Extract the (x, y) coordinate from the center of the cell holding the provided text.  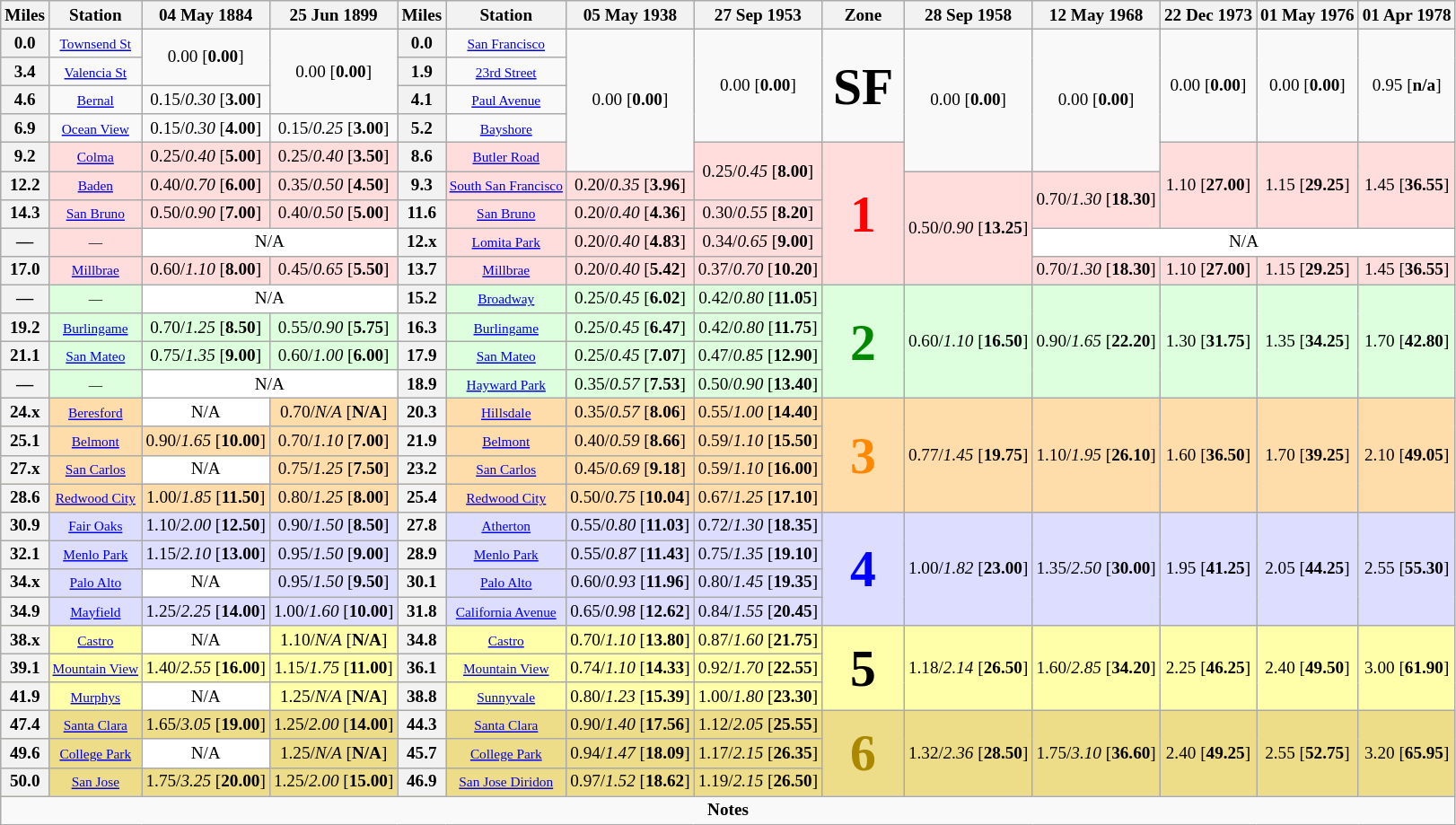
0.90/1.65 [22.20] (1096, 341)
0.74/1.10 [14.33] (630, 668)
0.94/1.47 [18.09] (630, 753)
0.20/0.40 [4.83] (630, 242)
04 May 1884 (206, 15)
1.12/2.05 [25.55] (758, 725)
1.40/2.55 [16.00] (206, 668)
Ocean View (95, 128)
34.9 (25, 611)
11.6 (422, 214)
1.30 [31.75] (1208, 341)
30.1 (422, 583)
28.9 (422, 555)
25.1 (25, 441)
12.x (422, 242)
1.70 [42.80] (1407, 341)
27.8 (422, 526)
0.42/0.80 [11.75] (758, 328)
2.55 [55.30] (1407, 569)
0.20/0.35 [3.96] (630, 185)
4.1 (422, 100)
21.1 (25, 355)
SF (864, 86)
0.80/1.45 [19.35] (758, 583)
1.10/2.00 [12.50] (206, 526)
0.55/0.87 [11.43] (630, 555)
South San Francisco (506, 185)
27 Sep 1953 (758, 15)
Bernal (95, 100)
0.90/1.40 [17.56] (630, 725)
0.92/1.70 [22.55] (758, 668)
5.2 (422, 128)
23.2 (422, 470)
0.59/1.10 [16.00] (758, 470)
1.00/1.80 [23.30] (758, 697)
0.25/0.45 [6.02] (630, 299)
0.55/0.80 [11.03] (630, 526)
1.00/1.82 [23.00] (968, 569)
1.60/2.85 [34.20] (1096, 668)
1.00/1.60 [10.00] (333, 611)
50.0 (25, 782)
1.15/1.75 [11.00] (333, 668)
12.2 (25, 185)
Lomita Park (506, 242)
36.1 (422, 668)
0.60/1.10 [8.00] (206, 270)
6 (864, 754)
25 Jun 1899 (333, 15)
0.72/1.30 [18.35] (758, 526)
0.25/0.45 [8.00] (758, 171)
30.9 (25, 526)
0.59/1.10 [15.50] (758, 441)
20.3 (422, 413)
0.50/0.90 [13.40] (758, 384)
Bayshore (506, 128)
1.95 [41.25] (1208, 569)
12 May 1968 (1096, 15)
Butler Road (506, 157)
44.3 (422, 725)
1.60 [36.50] (1208, 456)
0.25/0.40 [5.00] (206, 157)
1.75/3.10 [36.60] (1096, 754)
14.3 (25, 214)
0.40/0.50 [5.00] (333, 214)
1.32/2.36 [28.50] (968, 754)
23rd Street (506, 72)
17.0 (25, 270)
1.75/3.25 [20.00] (206, 782)
9.3 (422, 185)
0.87/1.60 [21.75] (758, 640)
Valencia St (95, 72)
0.84/1.55 [20.45] (758, 611)
0.70/1.10 [13.80] (630, 640)
0.75/1.35 [19.10] (758, 555)
0.15/0.25 [3.00] (333, 128)
0.35/0.57 [7.53] (630, 384)
Hayward Park (506, 384)
0.90/1.65 [10.00] (206, 441)
0.55/1.00 [14.40] (758, 413)
39.1 (25, 668)
Mayfield (95, 611)
9.2 (25, 157)
2.55 [52.75] (1308, 754)
22 Dec 1973 (1208, 15)
Paul Avenue (506, 100)
0.80/1.23 [15.39] (630, 697)
0.60/1.00 [6.00] (333, 355)
17.9 (422, 355)
2.10 [49.05] (1407, 456)
Fair Oaks (95, 526)
0.25/0.40 [3.50] (333, 157)
1.35 [34.25] (1308, 341)
Broadway (506, 299)
32.1 (25, 555)
0.77/1.45 [19.75] (968, 456)
3.00 [61.90] (1407, 668)
1.25/2.00 [15.00] (333, 782)
34.x (25, 583)
Notes (728, 810)
0.40/0.70 [6.00] (206, 185)
05 May 1938 (630, 15)
Sunnyvale (506, 697)
0.95 [n/a] (1407, 86)
Murphys (95, 697)
1.17/2.15 [26.35] (758, 753)
28.6 (25, 497)
01 Apr 1978 (1407, 15)
15.2 (422, 299)
2.25 [46.25] (1208, 668)
49.6 (25, 753)
8.6 (422, 157)
1.9 (422, 72)
01 May 1976 (1308, 15)
Atherton (506, 526)
21.9 (422, 441)
Hillsdale (506, 413)
47.4 (25, 725)
3.20 [65.95] (1407, 754)
0.50/0.75 [10.04] (630, 497)
1.00/1.85 [11.50] (206, 497)
2 (864, 341)
0.97/1.52 [18.62] (630, 782)
0.35/0.50 [4.50] (333, 185)
1.18/2.14 [26.50] (968, 668)
13.7 (422, 270)
0.42/0.80 [11.05] (758, 299)
0.20/0.40 [5.42] (630, 270)
0.95/1.50 [9.00] (333, 555)
2.05 [44.25] (1308, 569)
28 Sep 1958 (968, 15)
0.30/0.55 [8.20] (758, 214)
38.8 (422, 697)
0.80/1.25 [8.00] (333, 497)
0.70/1.25 [8.50] (206, 328)
46.9 (422, 782)
24.x (25, 413)
45.7 (422, 753)
0.47/0.85 [12.90] (758, 355)
1.10/1.95 [26.10] (1096, 456)
0.75/1.35 [9.00] (206, 355)
5 (864, 668)
1.65/3.05 [19.00] (206, 725)
4.6 (25, 100)
Beresford (95, 413)
0.40/0.59 [8.66] (630, 441)
0.35/0.57 [8.06] (630, 413)
6.9 (25, 128)
San Francisco (506, 43)
18.9 (422, 384)
0.15/0.30 [3.00] (206, 100)
1.25/2.25 [14.00] (206, 611)
0.50/0.90 [13.25] (968, 228)
0.55/0.90 [5.75] (333, 328)
19.2 (25, 328)
0.60/0.93 [11.96] (630, 583)
0.60/1.10 [16.50] (968, 341)
0.34/0.65 [9.00] (758, 242)
0.95/1.50 [9.50] (333, 583)
California Avenue (506, 611)
1.25/2.00 [14.00] (333, 725)
3.4 (25, 72)
1.35/2.50 [30.00] (1096, 569)
0.50/0.90 [7.00] (206, 214)
San Jose Diridon (506, 782)
San Jose (95, 782)
0.70/N/A [N/A] (333, 413)
38.x (25, 640)
0.15/0.30 [4.00] (206, 128)
0.67/1.25 [17.10] (758, 497)
27.x (25, 470)
0.37/0.70 [10.20] (758, 270)
0.65/0.98 [12.62] (630, 611)
Baden (95, 185)
0.75/1.25 [7.50] (333, 470)
0.45/0.69 [9.18] (630, 470)
0.20/0.40 [4.36] (630, 214)
34.8 (422, 640)
16.3 (422, 328)
31.8 (422, 611)
0.45/0.65 [5.50] (333, 270)
0.90/1.50 [8.50] (333, 526)
1.15/2.10 [13.00] (206, 555)
2.40 [49.50] (1308, 668)
41.9 (25, 697)
1 (864, 214)
3 (864, 456)
25.4 (422, 497)
2.40 [49.25] (1208, 754)
1.19/2.15 [26.50] (758, 782)
0.25/0.45 [6.47] (630, 328)
0.25/0.45 [7.07] (630, 355)
1.70 [39.25] (1308, 456)
0.70/1.10 [7.00] (333, 441)
Colma (95, 157)
Zone (864, 15)
1.10/N/A [N/A] (333, 640)
4 (864, 569)
Townsend St (95, 43)
